For the text-containing cell, return its midpoint in [x, y] coordinate format. 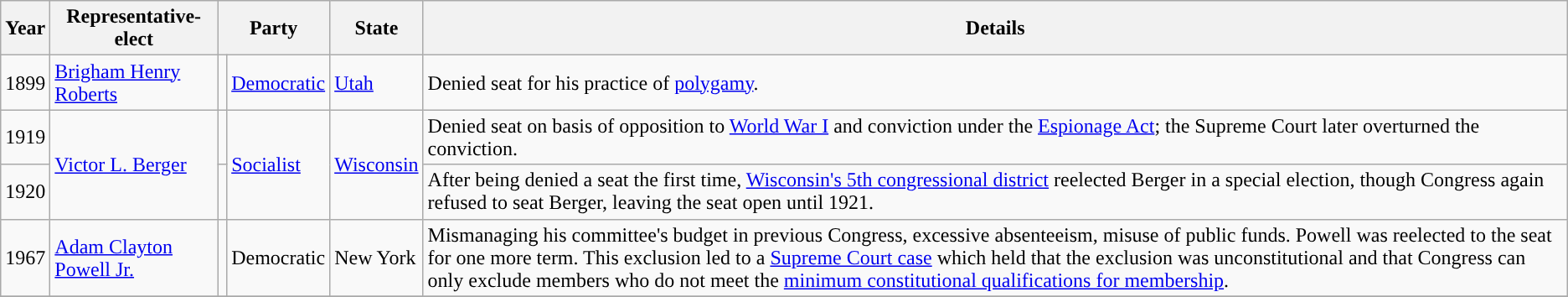
Denied seat on basis of opposition to World War I and conviction under the Espionage Act; the Supreme Court later overturned the conviction. [995, 138]
Denied seat for his practice of polygamy. [995, 82]
New York [377, 258]
1920 [25, 191]
Wisconsin [377, 164]
Utah [377, 82]
Adam Clayton Powell Jr. [134, 258]
Brigham Henry Roberts [134, 82]
1919 [25, 138]
1967 [25, 258]
1899 [25, 82]
Victor L. Berger [134, 164]
Year [25, 29]
Party [274, 29]
Representative-elect [134, 29]
Details [995, 29]
Socialist [278, 164]
State [377, 29]
